Return [x, y] of the center of cell containing provided text 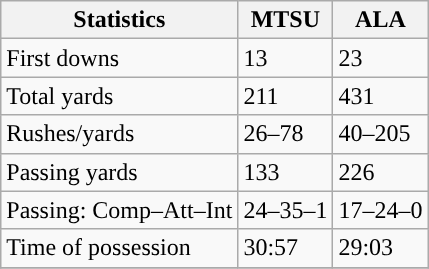
17–24–0 [380, 210]
First downs [120, 58]
ALA [380, 20]
26–78 [286, 134]
Statistics [120, 20]
13 [286, 58]
Passing yards [120, 172]
30:57 [286, 248]
23 [380, 58]
226 [380, 172]
Time of possession [120, 248]
24–35–1 [286, 210]
Passing: Comp–Att–Int [120, 210]
MTSU [286, 20]
211 [286, 96]
Total yards [120, 96]
29:03 [380, 248]
133 [286, 172]
Rushes/yards [120, 134]
40–205 [380, 134]
431 [380, 96]
